Provide the [x, y] coordinate of the cell's center where the given text is located.  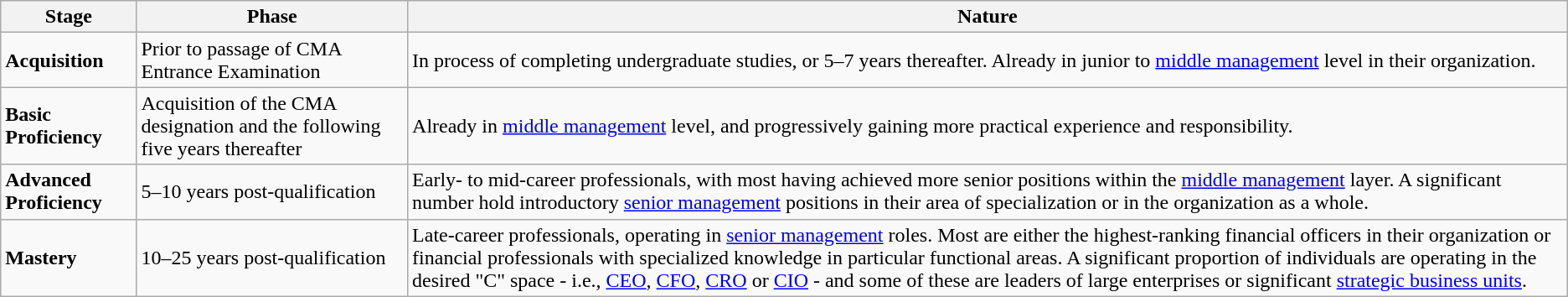
Phase [272, 17]
Acquisition of the CMA designation and the following five years thereafter [272, 126]
Prior to passage of CMA Entrance Examination [272, 60]
In process of completing undergraduate studies, or 5–7 years thereafter. Already in junior to middle management level in their organization. [988, 60]
Already in middle management level, and progressively gaining more practical experience and responsibility. [988, 126]
Advanced Proficiency [69, 191]
Acquisition [69, 60]
5–10 years post-qualification [272, 191]
Nature [988, 17]
Basic Proficiency [69, 126]
Mastery [69, 258]
10–25 years post-qualification [272, 258]
Stage [69, 17]
